Identify which cell holds the provided text, then report its [X, Y] central coordinate. 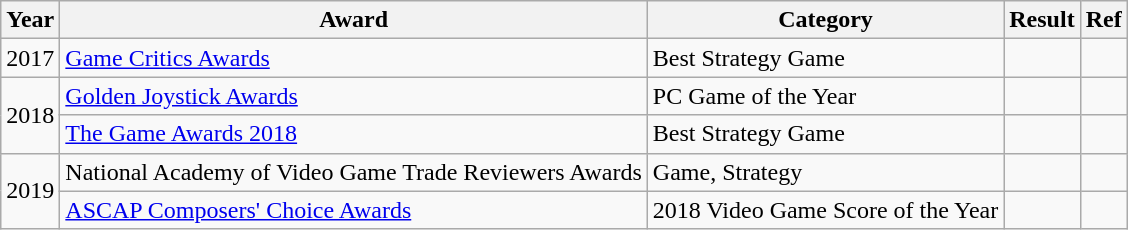
Golden Joystick Awards [354, 96]
Ref [1104, 20]
Category [825, 20]
Award [354, 20]
ASCAP Composers' Choice Awards [354, 210]
Year [30, 20]
PC Game of the Year [825, 96]
Game Critics Awards [354, 58]
2018 [30, 115]
2019 [30, 191]
The Game Awards 2018 [354, 134]
Result [1042, 20]
2018 Video Game Score of the Year [825, 210]
National Academy of Video Game Trade Reviewers Awards [354, 172]
Game, Strategy [825, 172]
2017 [30, 58]
